Extract the [x, y] coordinate from the center of the cell holding the provided text.  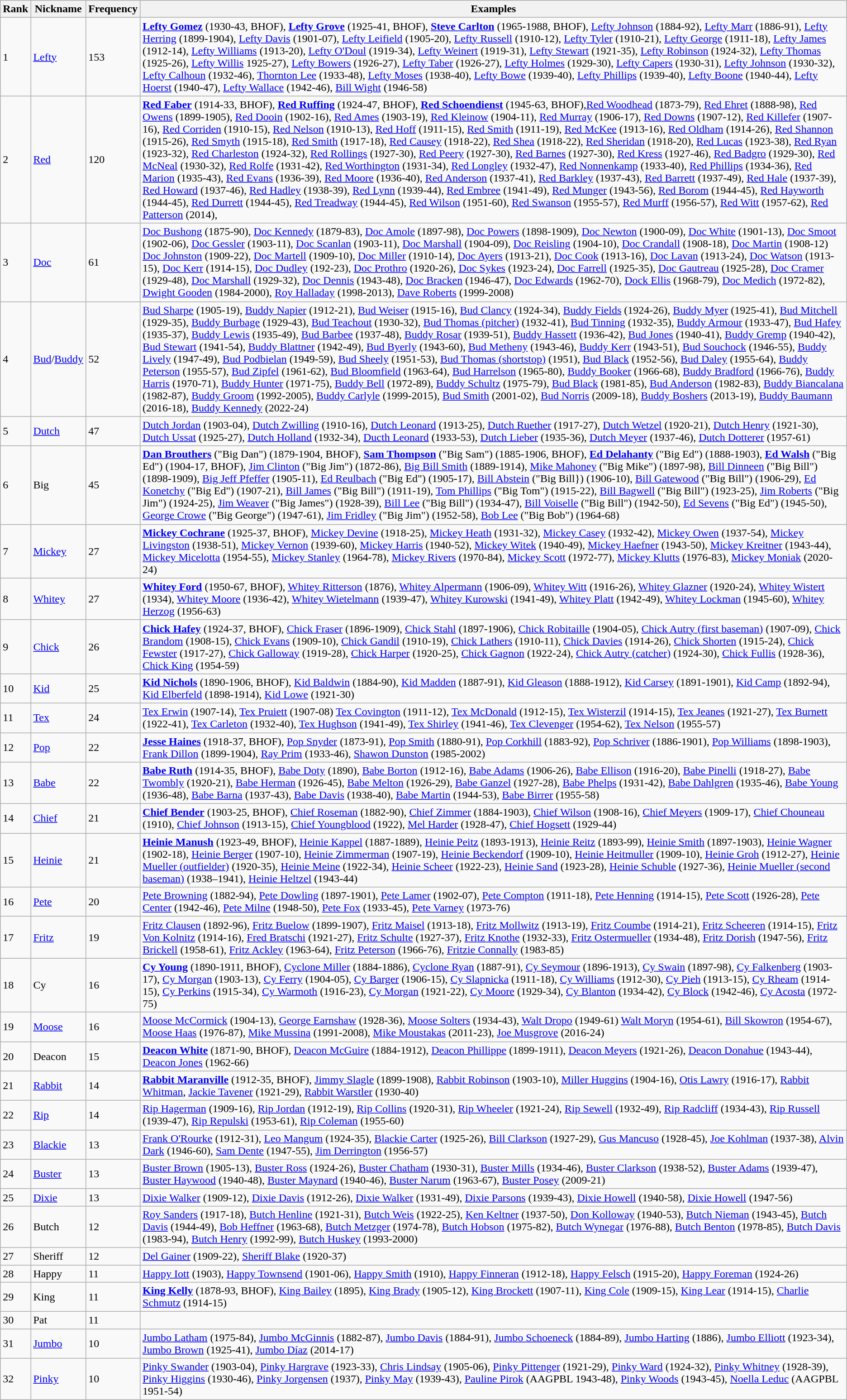
Happy [58, 1273]
Frequency [113, 9]
17 [15, 937]
Dutch [58, 431]
Cy [58, 985]
1 [15, 57]
Examples [494, 9]
23 [15, 1144]
18 [15, 985]
Pat [58, 1320]
45 [113, 485]
Whitey [58, 599]
Jumbo [58, 1343]
Fritz [58, 937]
153 [113, 57]
Nickname [58, 9]
Pop [58, 747]
Heinie [58, 860]
Pinky [58, 1379]
Kid [58, 688]
120 [113, 159]
61 [113, 263]
31 [15, 1343]
4 [15, 359]
Del Gainer (1909-22), Sheriff Blake (1920-37) [494, 1256]
Lefty [58, 57]
6 [15, 485]
Chick [58, 646]
7 [15, 551]
47 [113, 431]
Moose [58, 1027]
9 [15, 646]
Deacon [58, 1056]
Rip [58, 1115]
3 [15, 263]
32 [15, 1379]
Babe [58, 783]
Happy Iott (1903), Happy Townsend (1901-06), Happy Smith (1910), Happy Finneran (1912-18), Happy Felsch (1915-20), Happy Foreman (1924-26) [494, 1273]
Rabbit [58, 1085]
52 [113, 359]
Bud/Buddy [58, 359]
Red [58, 159]
29 [15, 1297]
Dixie [58, 1197]
Pete [58, 902]
Buster [58, 1174]
Butch [58, 1227]
Dixie Walker (1909-12), Dixie Davis (1912-26), Dixie Walker (1931-49), Dixie Parsons (1939-43), Dixie Howell (1940-58), Dixie Howell (1947-56) [494, 1197]
28 [15, 1273]
Sheriff [58, 1256]
8 [15, 599]
Tex [58, 718]
30 [15, 1320]
2 [15, 159]
Mickey [58, 551]
Rank [15, 9]
Doc [58, 263]
5 [15, 431]
Blackie [58, 1144]
King [58, 1297]
Big [58, 485]
Chief [58, 818]
